Find where the given text appears and provide that cell's center as [X, Y] coordinate. 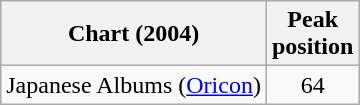
64 [312, 85]
Peakposition [312, 34]
Chart (2004) [134, 34]
Japanese Albums (Oricon) [134, 85]
